Return [x, y] of the center of cell containing provided text 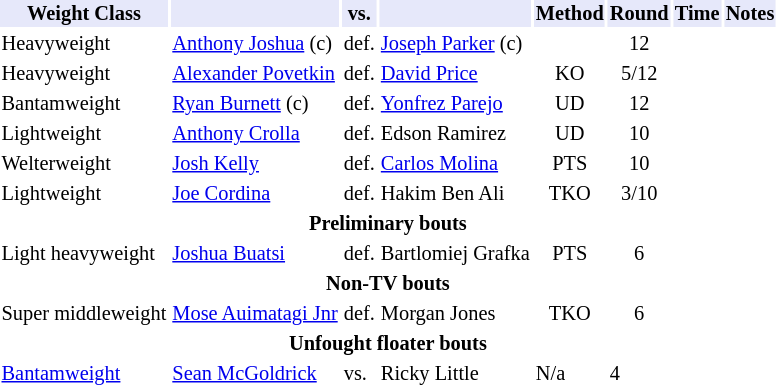
Anthony Joshua (c) [255, 44]
Notes [750, 14]
KO [570, 74]
Bartlomiej Grafka [455, 254]
Preliminary bouts [388, 224]
Welterweight [84, 164]
Anthony Crolla [255, 134]
Unfought floater bouts [388, 344]
Weight Class [84, 14]
Morgan Jones [455, 314]
Joseph Parker (c) [455, 44]
David Price [455, 74]
Super middleweight [84, 314]
Time [697, 14]
Edson Ramirez [455, 134]
Alexander Povetkin [255, 74]
Light heavyweight [84, 254]
Hakim Ben Ali [455, 194]
3/10 [639, 194]
Bantamweight [84, 104]
vs. [359, 14]
Round [639, 14]
Josh Kelly [255, 164]
Joshua Buatsi [255, 254]
Method [570, 14]
Carlos Molina [455, 164]
Non-TV bouts [388, 284]
Yonfrez Parejo [455, 104]
5/12 [639, 74]
Joe Cordina [255, 194]
Mose Auimatagi Jnr [255, 314]
Ryan Burnett (c) [255, 104]
